Find where the given text appears and provide that cell's center as [x, y] coordinate. 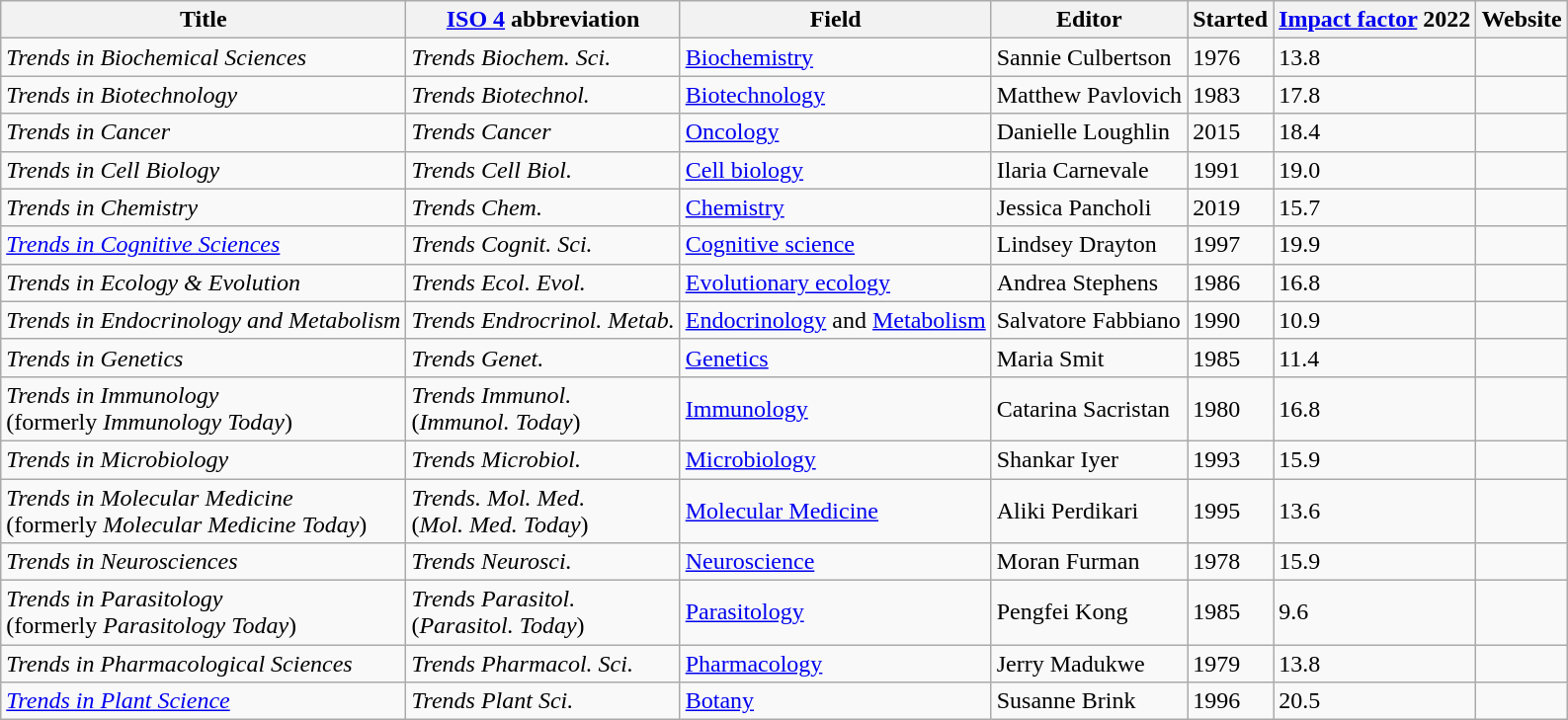
Immunology [836, 409]
Trends in Biotechnology [204, 95]
1976 [1231, 57]
20.5 [1375, 701]
1980 [1231, 409]
Trends in Endocrinology and Metabolism [204, 320]
10.9 [1375, 320]
Microbiology [836, 459]
Shankar Iyer [1089, 459]
1993 [1231, 459]
Neuroscience [836, 562]
2019 [1231, 207]
Trends in Genetics [204, 358]
1986 [1231, 282]
Parasitology [836, 612]
Cognitive science [836, 245]
Trends in Cognitive Sciences [204, 245]
Pharmacology [836, 664]
Susanne Brink [1089, 701]
Danielle Loughlin [1089, 132]
Trends Cell Biol. [543, 170]
2015 [1231, 132]
Sannie Culbertson [1089, 57]
Editor [1089, 20]
Trends Neurosci. [543, 562]
Molecular Medicine [836, 510]
13.6 [1375, 510]
Matthew Pavlovich [1089, 95]
1996 [1231, 701]
Cell biology [836, 170]
Trends in Parasitology(formerly Parasitology Today) [204, 612]
ISO 4 abbreviation [543, 20]
Ilaria Carnevale [1089, 170]
9.6 [1375, 612]
18.4 [1375, 132]
Lindsey Drayton [1089, 245]
19.0 [1375, 170]
Jerry Madukwe [1089, 664]
Biotechnology [836, 95]
Trends in Plant Science [204, 701]
Evolutionary ecology [836, 282]
Jessica Pancholi [1089, 207]
Andrea Stephens [1089, 282]
Trends Microbiol. [543, 459]
Title [204, 20]
Impact factor 2022 [1375, 20]
Chemistry [836, 207]
Trends Plant Sci. [543, 701]
Trends in Biochemical Sciences [204, 57]
Website [1522, 20]
Trends Cognit. Sci. [543, 245]
Maria Smit [1089, 358]
Trends Endrocrinol. Metab. [543, 320]
Trends Cancer [543, 132]
Trends in Microbiology [204, 459]
1979 [1231, 664]
Started [1231, 20]
15.7 [1375, 207]
Trends Parasitol.(Parasitol. Today) [543, 612]
1995 [1231, 510]
Trends Immunol.(Immunol. Today) [543, 409]
Oncology [836, 132]
Trends in Molecular Medicine(formerly Molecular Medicine Today) [204, 510]
1991 [1231, 170]
Trends Genet. [543, 358]
19.9 [1375, 245]
Trends Biotechnol. [543, 95]
1983 [1231, 95]
11.4 [1375, 358]
Trends in Ecology & Evolution [204, 282]
Trends in Immunology(formerly Immunology Today) [204, 409]
Biochemistry [836, 57]
17.8 [1375, 95]
Trends in Pharmacological Sciences [204, 664]
Trends Pharmacol. Sci. [543, 664]
Trends Ecol. Evol. [543, 282]
Trends Chem. [543, 207]
Catarina Sacristan [1089, 409]
Aliki Perdikari [1089, 510]
1990 [1231, 320]
Trends in Neurosciences [204, 562]
Salvatore Fabbiano [1089, 320]
Endocrinology and Metabolism [836, 320]
1997 [1231, 245]
Trends in Cell Biology [204, 170]
Moran Furman [1089, 562]
Field [836, 20]
Genetics [836, 358]
Trends in Chemistry [204, 207]
Trends Biochem. Sci. [543, 57]
Trends in Cancer [204, 132]
Trends. Mol. Med.(Mol. Med. Today) [543, 510]
1978 [1231, 562]
Pengfei Kong [1089, 612]
Botany [836, 701]
